Locate the cell with the specified text and output its [X, Y] center coordinate. 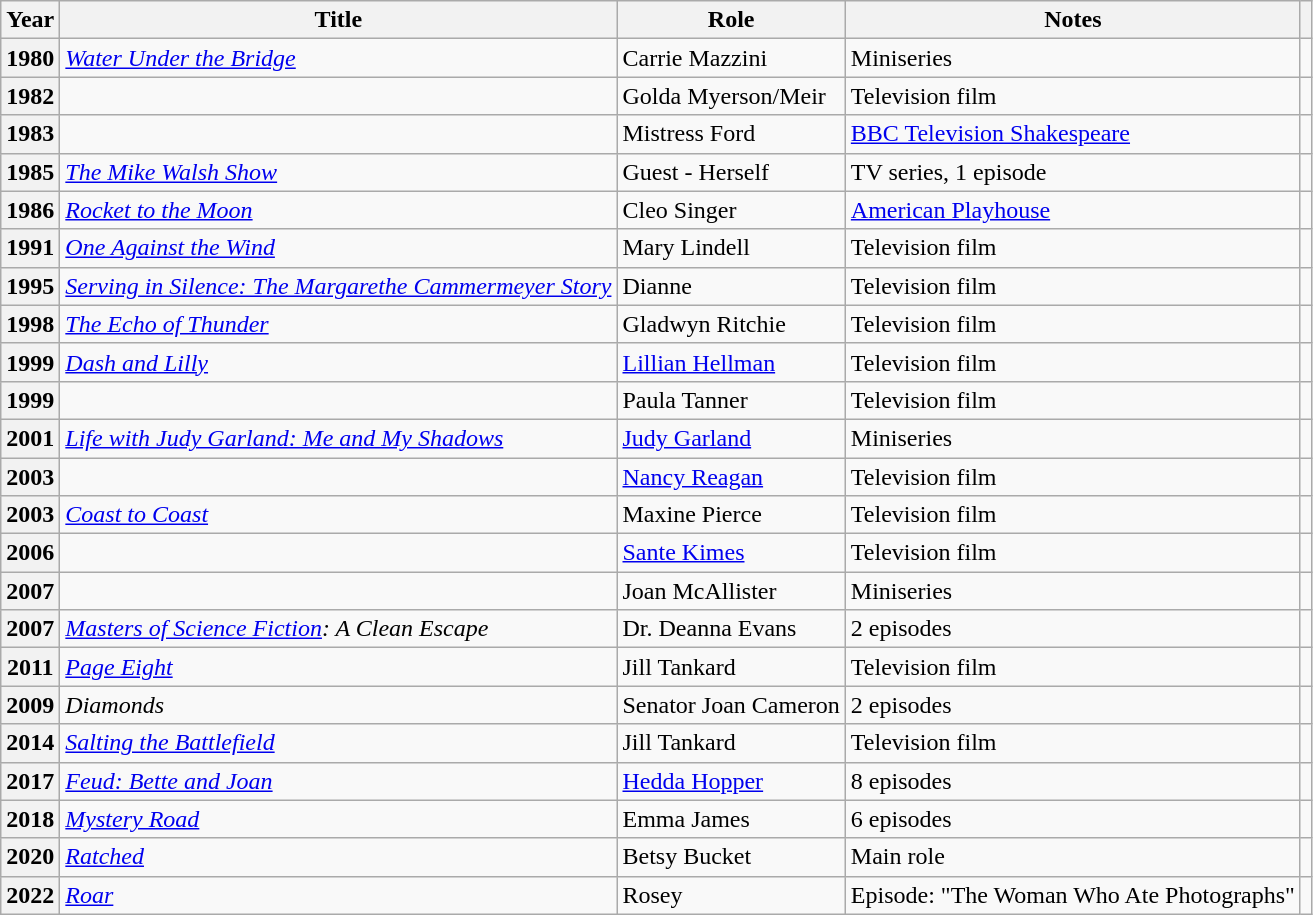
Golda Myerson/Meir [731, 96]
6 episodes [1072, 819]
Mistress Ford [731, 134]
2001 [30, 438]
Betsy Bucket [731, 857]
1983 [30, 134]
Guest - Herself [731, 172]
Diamonds [338, 705]
TV series, 1 episode [1072, 172]
Coast to Coast [338, 515]
Mary Lindell [731, 248]
Carrie Mazzini [731, 58]
Salting the Battlefield [338, 743]
1985 [30, 172]
1982 [30, 96]
2018 [30, 819]
Episode: "The Woman Who Ate Photographs" [1072, 895]
The Echo of Thunder [338, 324]
Roar [338, 895]
Feud: Bette and Joan [338, 781]
Rosey [731, 895]
1998 [30, 324]
Mystery Road [338, 819]
Ratched [338, 857]
1995 [30, 286]
Serving in Silence: The Margarethe Cammermeyer Story [338, 286]
Year [30, 20]
Emma James [731, 819]
Water Under the Bridge [338, 58]
Paula Tanner [731, 400]
1991 [30, 248]
BBC Television Shakespeare [1072, 134]
Dr. Deanna Evans [731, 629]
Nancy Reagan [731, 477]
Lillian Hellman [731, 362]
The Mike Walsh Show [338, 172]
Gladwyn Ritchie [731, 324]
2006 [30, 553]
Masters of Science Fiction: A Clean Escape [338, 629]
Notes [1072, 20]
2022 [30, 895]
Main role [1072, 857]
Joan McAllister [731, 591]
Life with Judy Garland: Me and My Shadows [338, 438]
Cleo Singer [731, 210]
1986 [30, 210]
Role [731, 20]
8 episodes [1072, 781]
Page Eight [338, 667]
2009 [30, 705]
Dianne [731, 286]
One Against the Wind [338, 248]
Maxine Pierce [731, 515]
Dash and Lilly [338, 362]
Rocket to the Moon [338, 210]
2011 [30, 667]
Judy Garland [731, 438]
Senator Joan Cameron [731, 705]
2017 [30, 781]
2014 [30, 743]
Title [338, 20]
1980 [30, 58]
Sante Kimes [731, 553]
American Playhouse [1072, 210]
Hedda Hopper [731, 781]
2020 [30, 857]
